Extract the (x, y) coordinate from the center of the cell holding the provided text.  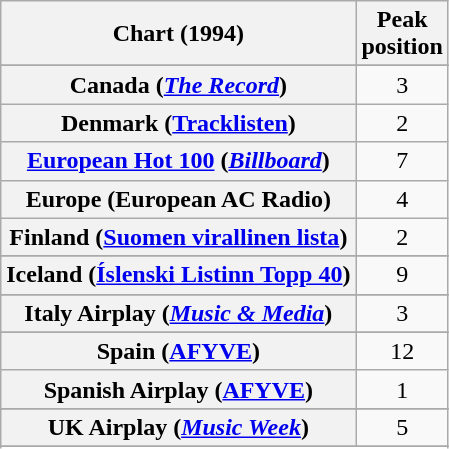
7 (402, 161)
Chart (1994) (178, 34)
European Hot 100 (Billboard) (178, 161)
5 (402, 427)
Italy Airplay (Music & Media) (178, 313)
Denmark (Tracklisten) (178, 123)
UK Airplay (Music Week) (178, 427)
Spanish Airplay (AFYVE) (178, 389)
Spain (AFYVE) (178, 351)
1 (402, 389)
4 (402, 199)
Finland (Suomen virallinen lista) (178, 237)
Iceland (Íslenski Listinn Topp 40) (178, 275)
Peakposition (402, 34)
12 (402, 351)
Europe (European AC Radio) (178, 199)
Canada (The Record) (178, 85)
9 (402, 275)
